Locate the cell with the specified text and output its (x, y) center coordinate. 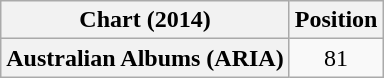
Chart (2014) (145, 20)
Australian Albums (ARIA) (145, 58)
Position (336, 20)
81 (336, 58)
